Extract the (X, Y) coordinate from the center of the cell holding the provided text.  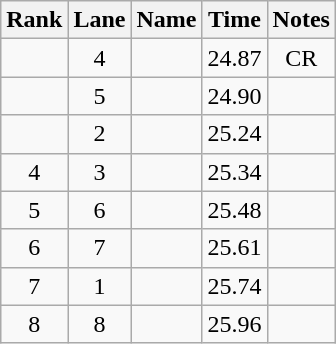
25.24 (234, 134)
25.61 (234, 248)
25.74 (234, 286)
1 (100, 286)
2 (100, 134)
3 (100, 172)
24.87 (234, 58)
Notes (301, 20)
Time (234, 20)
24.90 (234, 96)
25.96 (234, 324)
Lane (100, 20)
CR (301, 58)
25.48 (234, 210)
Rank (34, 20)
Name (166, 20)
25.34 (234, 172)
